Pinpoint the cell where the given text exists, returning its (X, Y) midpoint coordinate. 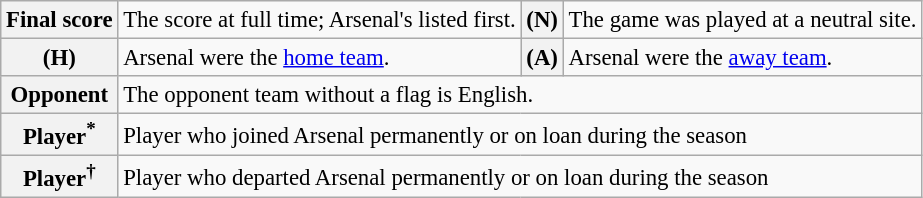
(H) (60, 58)
The score at full time; Arsenal's listed first. (320, 20)
Opponent (60, 95)
The opponent team without a flag is English. (520, 95)
Player who joined Arsenal permanently or on loan during the season (520, 135)
(A) (542, 58)
Player† (60, 177)
(N) (542, 20)
Final score (60, 20)
Arsenal were the away team. (742, 58)
Player* (60, 135)
The game was played at a neutral site. (742, 20)
Arsenal were the home team. (320, 58)
Player who departed Arsenal permanently or on loan during the season (520, 177)
